Output the (x, y) coordinate of the center of the cell containing the given text.  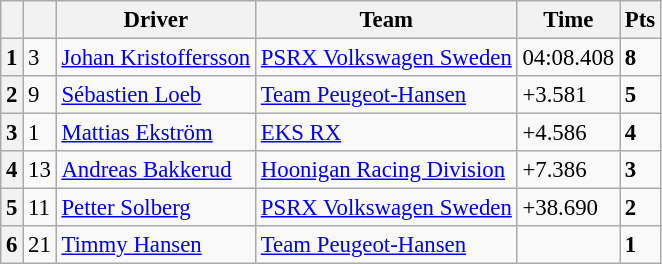
8 (640, 58)
Sébastien Loeb (156, 95)
Mattias Ekström (156, 133)
11 (40, 208)
+7.386 (568, 170)
+4.586 (568, 133)
+38.690 (568, 208)
Petter Solberg (156, 208)
13 (40, 170)
Driver (156, 20)
9 (40, 95)
Time (568, 20)
Timmy Hansen (156, 245)
Team (386, 20)
6 (12, 245)
Pts (640, 20)
Johan Kristoffersson (156, 58)
EKS RX (386, 133)
04:08.408 (568, 58)
21 (40, 245)
Hoonigan Racing Division (386, 170)
Andreas Bakkerud (156, 170)
+3.581 (568, 95)
